Scan for the cell matching the given text and deliver its (x, y) coordinate at center. 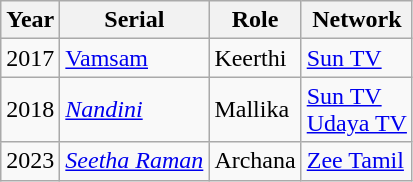
Network (356, 20)
Nandini (134, 110)
2018 (30, 110)
Serial (134, 20)
Sun TV (356, 58)
2023 (30, 161)
Role (255, 20)
Zee Tamil (356, 161)
Year (30, 20)
Vamsam (134, 58)
Mallika (255, 110)
Archana (255, 161)
Seetha Raman (134, 161)
2017 (30, 58)
Keerthi (255, 58)
Sun TV Udaya TV (356, 110)
